Pinpoint the cell where the given text exists, returning its (X, Y) midpoint coordinate. 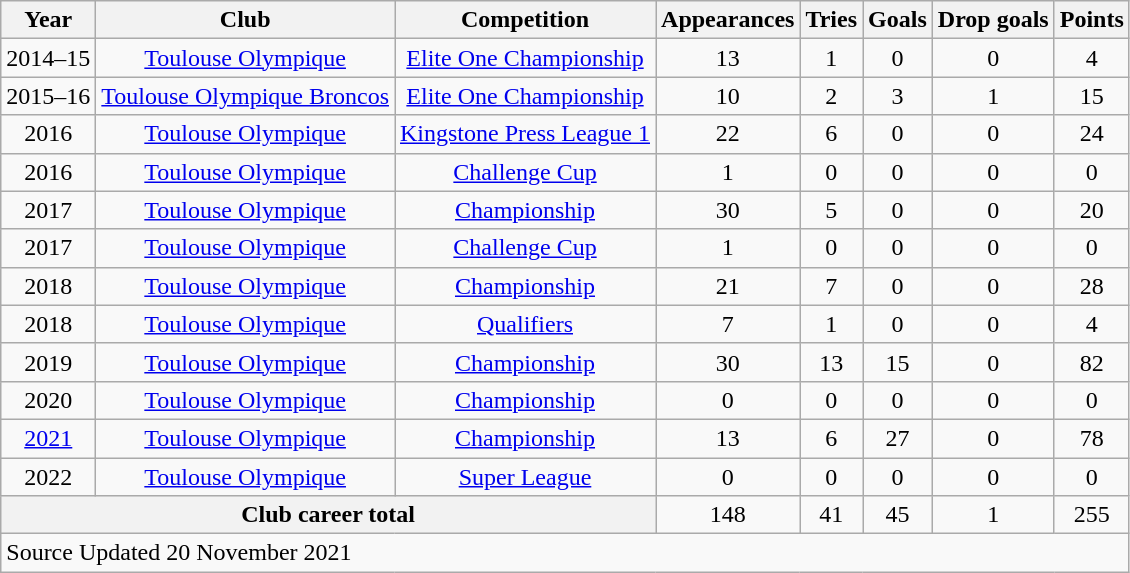
5 (832, 210)
Drop goals (993, 20)
24 (1092, 134)
Kingstone Press League 1 (524, 134)
2015–16 (48, 96)
28 (1092, 286)
Super League (524, 477)
2021 (48, 438)
Appearances (728, 20)
21 (728, 286)
22 (728, 134)
Year (48, 20)
45 (898, 515)
2022 (48, 477)
Club (246, 20)
2019 (48, 362)
2014–15 (48, 58)
Competition (524, 20)
Tries (832, 20)
3 (898, 96)
10 (728, 96)
82 (1092, 362)
148 (728, 515)
78 (1092, 438)
2020 (48, 400)
27 (898, 438)
20 (1092, 210)
Qualifiers (524, 324)
41 (832, 515)
Toulouse Olympique Broncos (246, 96)
Points (1092, 20)
Club career total (328, 515)
Source Updated 20 November 2021 (566, 553)
2 (832, 96)
255 (1092, 515)
Goals (898, 20)
